Locate the cell with the specified text and output its [X, Y] center coordinate. 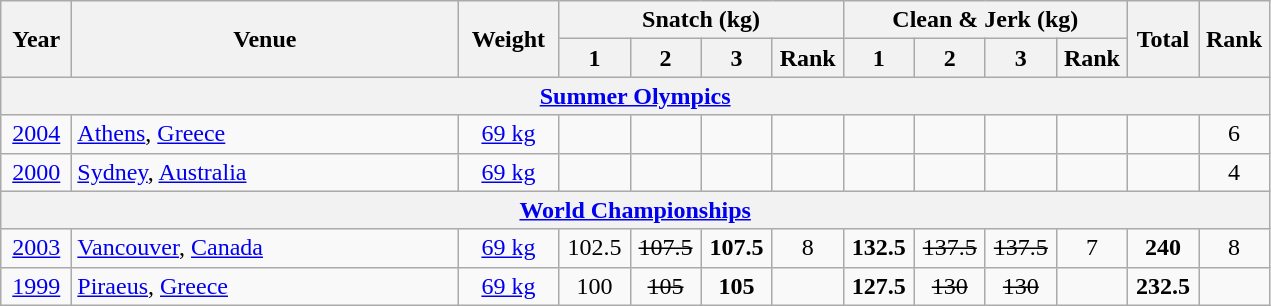
Snatch (kg) [701, 20]
Venue [265, 39]
2003 [36, 248]
Piraeus, Greece [265, 286]
Year [36, 39]
World Championships [636, 210]
102.5 [594, 248]
Clean & Jerk (kg) [985, 20]
2000 [36, 172]
Athens, Greece [265, 134]
Vancouver, Canada [265, 248]
4 [1234, 172]
127.5 [878, 286]
132.5 [878, 248]
7 [1092, 248]
1999 [36, 286]
Weight [508, 39]
2004 [36, 134]
6 [1234, 134]
Sydney, Australia [265, 172]
Total [1162, 39]
240 [1162, 248]
100 [594, 286]
232.5 [1162, 286]
Summer Olympics [636, 96]
